Determine the (X, Y) coordinate at the center of the cell enclosing the given text.  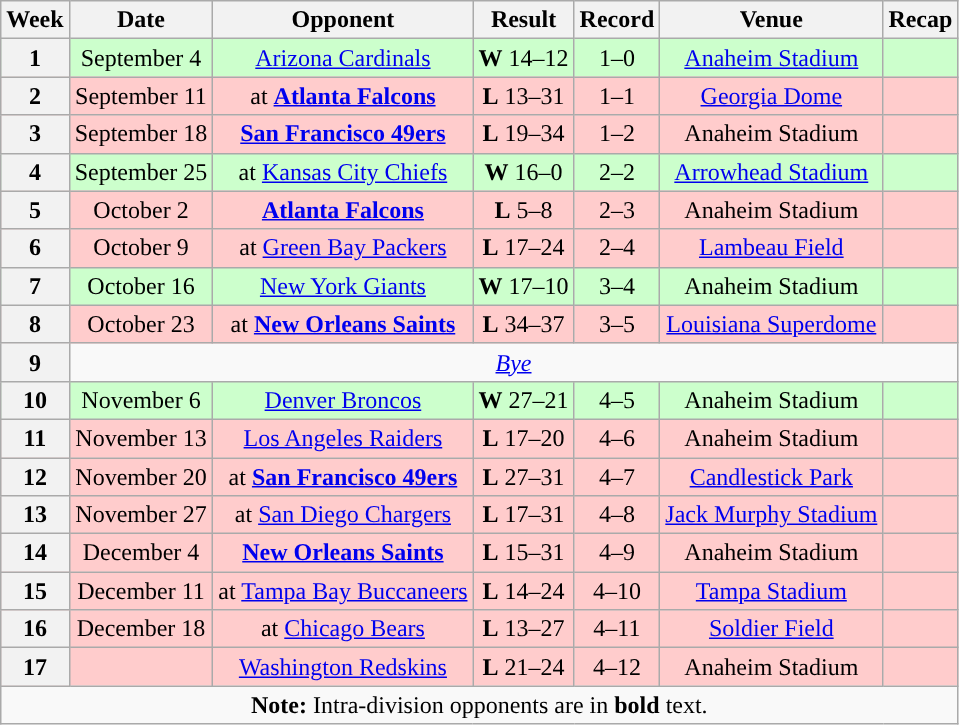
7 (35, 286)
L 15–31 (524, 553)
Jack Murphy Stadium (772, 515)
November 13 (141, 438)
at Atlanta Falcons (343, 96)
at Tampa Bay Buccaneers (343, 591)
September 11 (141, 96)
Week (35, 20)
Arizona Cardinals (343, 58)
2–4 (617, 248)
November 27 (141, 515)
October 23 (141, 324)
6 (35, 248)
L 19–34 (524, 134)
Arrowhead Stadium (772, 172)
October 9 (141, 248)
Los Angeles Raiders (343, 438)
14 (35, 553)
4–7 (617, 477)
at San Francisco 49ers (343, 477)
4–11 (617, 629)
W 27–21 (524, 400)
W 17–10 (524, 286)
Soldier Field (772, 629)
1–0 (617, 58)
17 (35, 667)
Venue (772, 20)
Georgia Dome (772, 96)
November 20 (141, 477)
Date (141, 20)
4–9 (617, 553)
at San Diego Chargers (343, 515)
4–6 (617, 438)
L 21–24 (524, 667)
Result (524, 20)
13 (35, 515)
15 (35, 591)
L 17–20 (524, 438)
Lambeau Field (772, 248)
2 (35, 96)
L 13–31 (524, 96)
Bye (514, 362)
September 4 (141, 58)
L 27–31 (524, 477)
1 (35, 58)
September 25 (141, 172)
at Kansas City Chiefs (343, 172)
Recap (920, 20)
4–10 (617, 591)
Opponent (343, 20)
L 34–37 (524, 324)
3 (35, 134)
September 18 (141, 134)
2–3 (617, 210)
Atlanta Falcons (343, 210)
at Green Bay Packers (343, 248)
December 11 (141, 591)
4–12 (617, 667)
at Chicago Bears (343, 629)
L 17–31 (524, 515)
10 (35, 400)
W 14–12 (524, 58)
1–2 (617, 134)
Record (617, 20)
4–5 (617, 400)
Candlestick Park (772, 477)
October 16 (141, 286)
1–1 (617, 96)
December 18 (141, 629)
9 (35, 362)
November 6 (141, 400)
4–8 (617, 515)
Washington Redskins (343, 667)
San Francisco 49ers (343, 134)
12 (35, 477)
New York Giants (343, 286)
L 13–27 (524, 629)
L 5–8 (524, 210)
Note: Intra-division opponents are in bold text. (480, 705)
11 (35, 438)
Denver Broncos (343, 400)
Tampa Stadium (772, 591)
L 14–24 (524, 591)
W 16–0 (524, 172)
8 (35, 324)
December 4 (141, 553)
October 2 (141, 210)
Louisiana Superdome (772, 324)
L 17–24 (524, 248)
New Orleans Saints (343, 553)
3–5 (617, 324)
3–4 (617, 286)
4 (35, 172)
5 (35, 210)
2–2 (617, 172)
16 (35, 629)
at New Orleans Saints (343, 324)
